Provide the [x, y] coordinate of the cell's center where the given text is located.  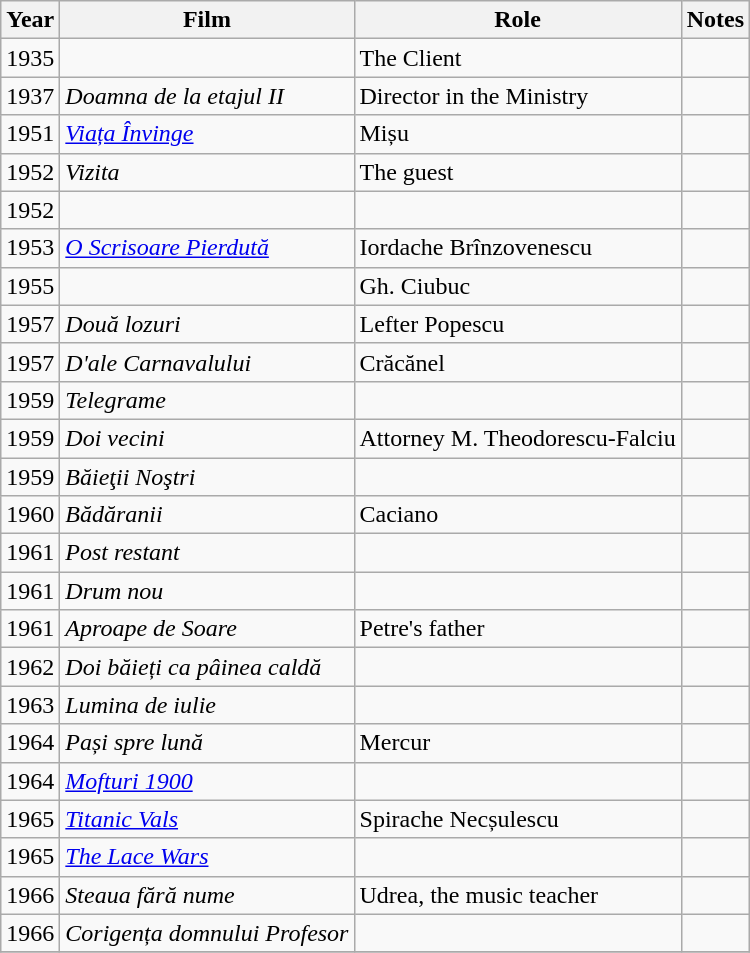
Viața Învinge [207, 134]
Crăcănel [518, 362]
Petre's father [518, 629]
Titanic Vals [207, 819]
Vizita [207, 172]
Mercur [518, 743]
Notes [715, 20]
1937 [30, 96]
1951 [30, 134]
D'ale Carnavalului [207, 362]
Mișu [518, 134]
Iordache Brînzovenescu [518, 248]
Doamna de la etajul II [207, 96]
Mofturi 1900 [207, 781]
Spirache Necșulescu [518, 819]
Role [518, 20]
Corigența domnului Profesor [207, 933]
Băieţii Noştri [207, 477]
Lumina de iulie [207, 705]
Post restant [207, 553]
O Scrisoare Pierdută [207, 248]
Aproape de Soare [207, 629]
1963 [30, 705]
Udrea, the music teacher [518, 895]
Gh. Ciubuc [518, 286]
Film [207, 20]
1960 [30, 515]
Două lozuri [207, 324]
Telegrame [207, 400]
Caciano [518, 515]
Drum nou [207, 591]
1935 [30, 58]
1962 [30, 667]
Doi băieți ca pâinea caldă [207, 667]
1953 [30, 248]
1955 [30, 286]
Lefter Popescu [518, 324]
Attorney M. Theodorescu-Falciu [518, 438]
Bădăranii [207, 515]
The guest [518, 172]
The Lace Wars [207, 857]
The Client [518, 58]
Year [30, 20]
Doi vecini [207, 438]
Director in the Ministry [518, 96]
Steaua fără nume [207, 895]
Pași spre lună [207, 743]
